Detect which cell encompasses the target text, then output its (x, y) center coordinate. 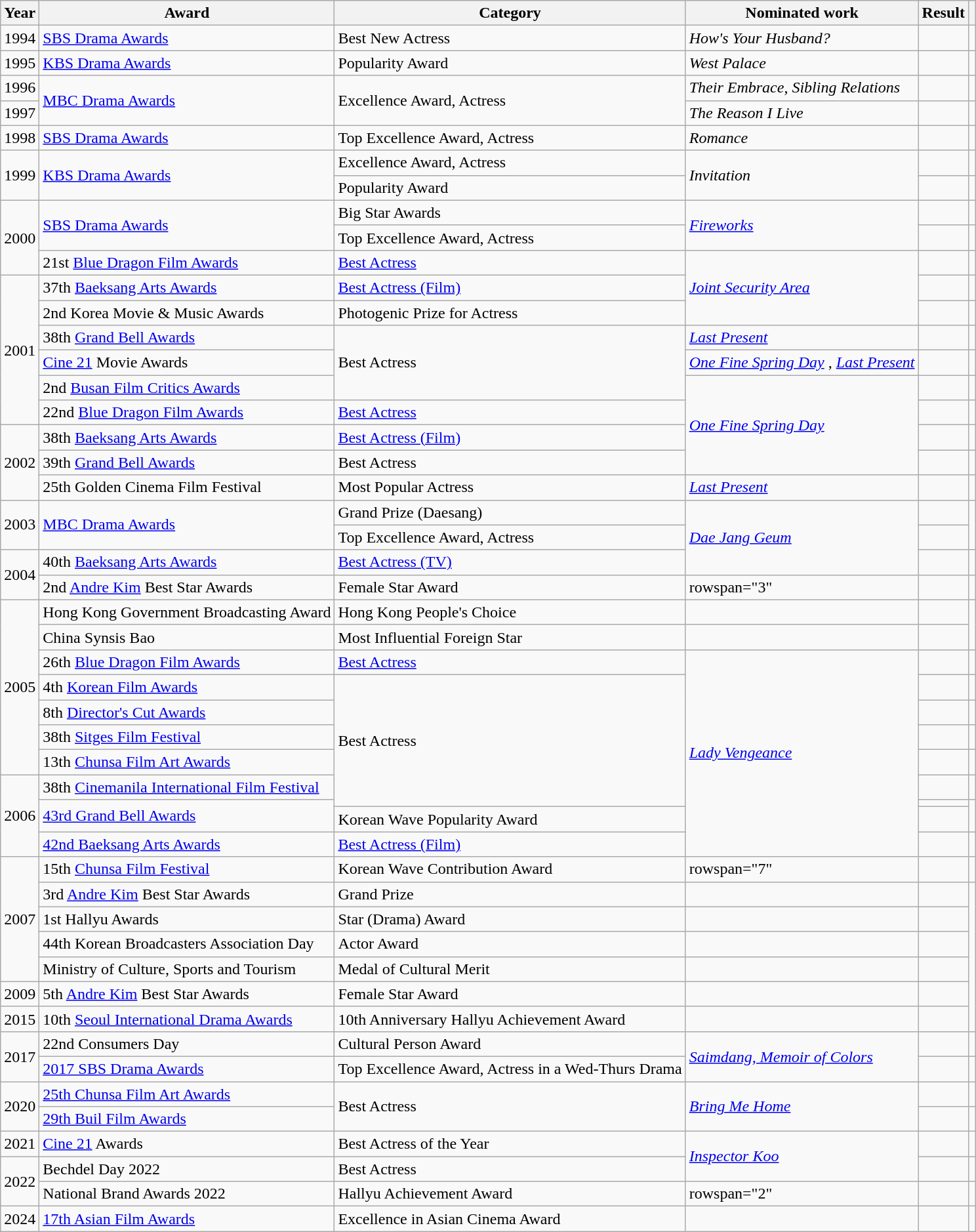
1999 (20, 175)
Lady Vengeance (802, 753)
15th Chunsa Film Festival (187, 869)
Year (20, 13)
38th Cinemanila International Film Festival (187, 787)
2004 (20, 575)
39th Grand Bell Awards (187, 462)
2002 (20, 462)
Joint Security Area (802, 287)
2017 (20, 1056)
Fireworks (802, 225)
Best Actress (TV) (510, 562)
1996 (20, 88)
One Fine Spring Day (802, 425)
22nd Blue Dragon Film Awards (187, 413)
rowspan="3" (802, 587)
25th Chunsa Film Art Awards (187, 1094)
Award (187, 13)
2006 (20, 816)
38th Grand Bell Awards (187, 338)
Most Influential Foreign Star (510, 637)
Romance (802, 138)
West Palace (802, 63)
5th Andre Kim Best Star Awards (187, 994)
2001 (20, 350)
4th Korean Film Awards (187, 687)
One Fine Spring Day , Last Present (802, 363)
2015 (20, 1019)
25th Golden Cinema Film Festival (187, 487)
Best Actress of the Year (510, 1144)
rowspan="2" (802, 1194)
Their Embrace, Sibling Relations (802, 88)
2022 (20, 1181)
Hallyu Achievement Award (510, 1194)
2003 (20, 525)
38th Baeksang Arts Awards (187, 438)
Category (510, 13)
Most Popular Actress (510, 487)
2021 (20, 1144)
1998 (20, 138)
10th Anniversary Hallyu Achievement Award (510, 1019)
2nd Korea Movie & Music Awards (187, 313)
Star (Drama) Award (510, 919)
1995 (20, 63)
44th Korean Broadcasters Association Day (187, 944)
2017 SBS Drama Awards (187, 1069)
National Brand Awards 2022 (187, 1194)
Dae Jang Geum (802, 537)
26th Blue Dragon Film Awards (187, 662)
Excellence in Asian Cinema Award (510, 1219)
21st Blue Dragon Film Awards (187, 262)
Grand Prize (Daesang) (510, 512)
China Synsis Bao (187, 637)
Nominated work (802, 13)
2020 (20, 1106)
Cultural Person Award (510, 1044)
22nd Consumers Day (187, 1044)
Top Excellence Award, Actress in a Wed-Thurs Drama (510, 1069)
Hong Kong People's Choice (510, 612)
29th Buil Film Awards (187, 1119)
17th Asian Film Awards (187, 1219)
Photogenic Prize for Actress (510, 313)
Bring Me Home (802, 1106)
Ministry of Culture, Sports and Tourism (187, 969)
Invitation (802, 175)
40th Baeksang Arts Awards (187, 562)
Result (943, 13)
2007 (20, 919)
2000 (20, 237)
2005 (20, 687)
2024 (20, 1219)
Korean Wave Contribution Award (510, 869)
Big Star Awards (510, 213)
37th Baeksang Arts Awards (187, 287)
8th Director's Cut Awards (187, 712)
2009 (20, 994)
Medal of Cultural Merit (510, 969)
Actor Award (510, 944)
1994 (20, 38)
2nd Andre Kim Best Star Awards (187, 587)
The Reason I Live (802, 113)
13th Chunsa Film Art Awards (187, 762)
42nd Baeksang Arts Awards (187, 844)
10th Seoul International Drama Awards (187, 1019)
2nd Busan Film Critics Awards (187, 388)
Hong Kong Government Broadcasting Award (187, 612)
Saimdang, Memoir of Colors (802, 1056)
Grand Prize (510, 894)
How's Your Husband? (802, 38)
3rd Andre Kim Best Star Awards (187, 894)
1997 (20, 113)
Inspector Koo (802, 1157)
Best New Actress (510, 38)
Bechdel Day 2022 (187, 1169)
1st Hallyu Awards (187, 919)
Cine 21 Awards (187, 1144)
38th Sitges Film Festival (187, 737)
Cine 21 Movie Awards (187, 363)
43rd Grand Bell Awards (187, 816)
rowspan="7" (802, 869)
Korean Wave Popularity Award (510, 819)
